Identify which cell holds the provided text, then report its (x, y) central coordinate. 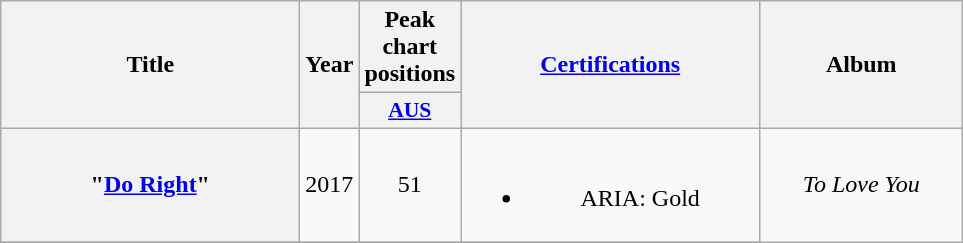
Album (862, 65)
Certifications (610, 65)
Year (330, 65)
51 (410, 184)
"Do Right" (150, 184)
Peak chart positions (410, 47)
To Love You (862, 184)
AUS (410, 111)
ARIA: Gold (610, 184)
Title (150, 65)
2017 (330, 184)
